Output the [X, Y] coordinate of the center of the cell containing the given text.  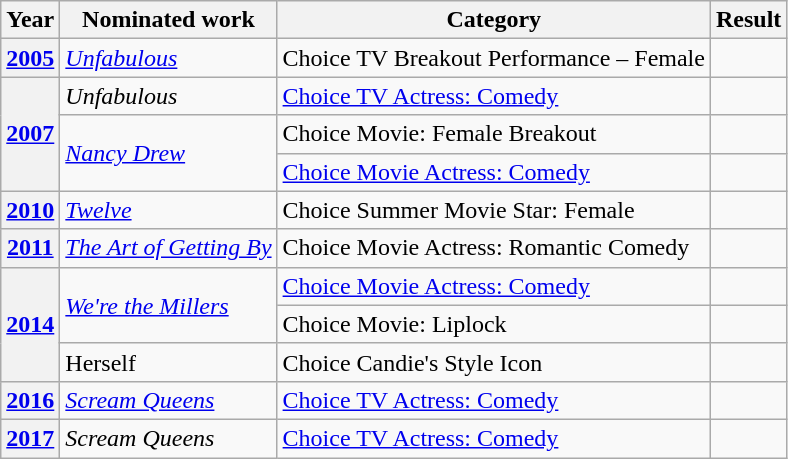
Herself [168, 362]
Year [30, 20]
Choice Movie: Liplock [494, 324]
Choice Movie Actress: Romantic Comedy [494, 248]
Result [748, 20]
Choice TV Breakout Performance – Female [494, 58]
Nominated work [168, 20]
Choice Candie's Style Icon [494, 362]
2010 [30, 210]
The Art of Getting By [168, 248]
2017 [30, 438]
Choice Movie: Female Breakout [494, 134]
Nancy Drew [168, 153]
Twelve [168, 210]
We're the Millers [168, 305]
2011 [30, 248]
2016 [30, 400]
2014 [30, 324]
2007 [30, 134]
2005 [30, 58]
Choice Summer Movie Star: Female [494, 210]
Category [494, 20]
